Provide the [x, y] coordinate of the cell's center where the given text is located.  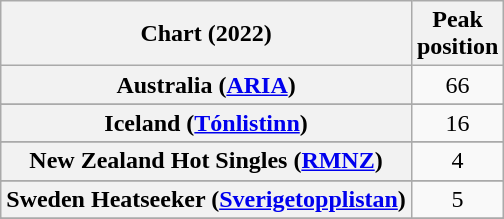
Australia (ARIA) [206, 85]
Chart (2022) [206, 34]
New Zealand Hot Singles (RMNZ) [206, 161]
16 [457, 123]
66 [457, 85]
5 [457, 199]
Peakposition [457, 34]
4 [457, 161]
Sweden Heatseeker (Sverigetopplistan) [206, 199]
Iceland (Tónlistinn) [206, 123]
